Determine the (x, y) coordinate at the center of the cell enclosing the given text.  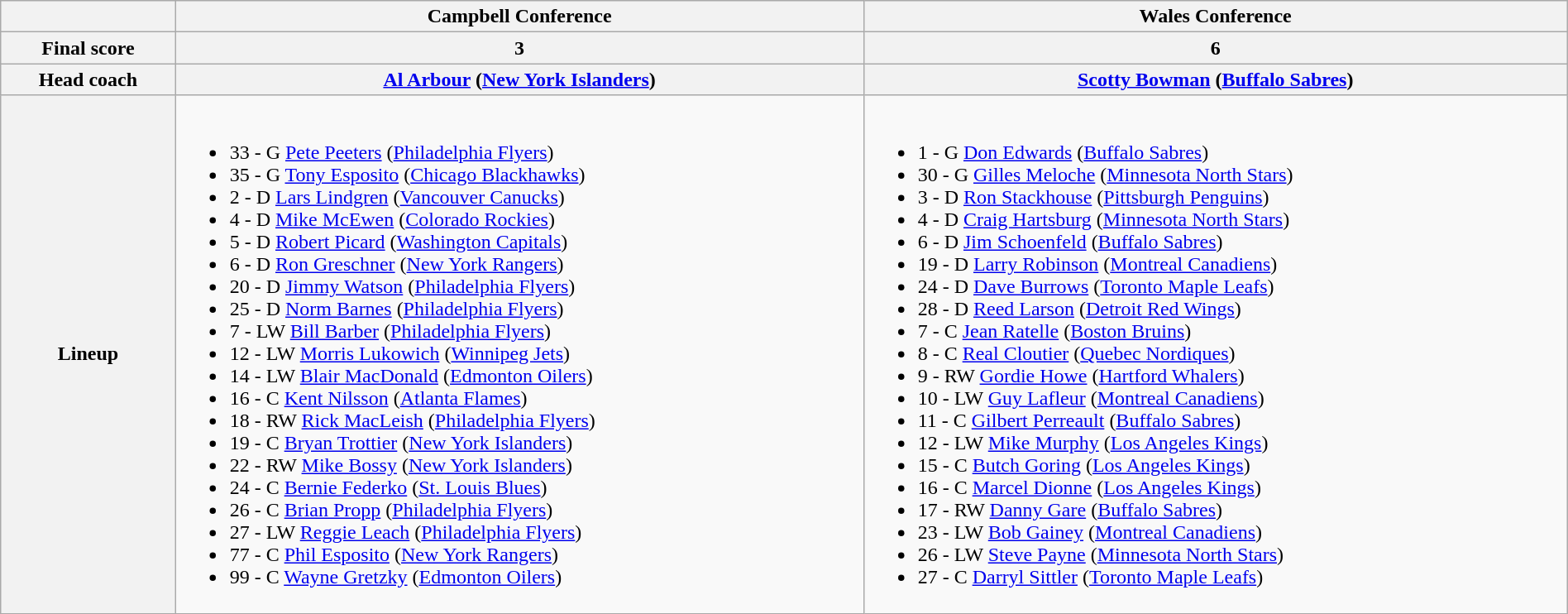
Scotty Bowman (Buffalo Sabres) (1216, 79)
Final score (88, 48)
3 (519, 48)
Al Arbour (New York Islanders) (519, 79)
Head coach (88, 79)
Lineup (88, 354)
6 (1216, 48)
Wales Conference (1216, 17)
Campbell Conference (519, 17)
